Find where the given text appears and provide that cell's center as (X, Y) coordinate. 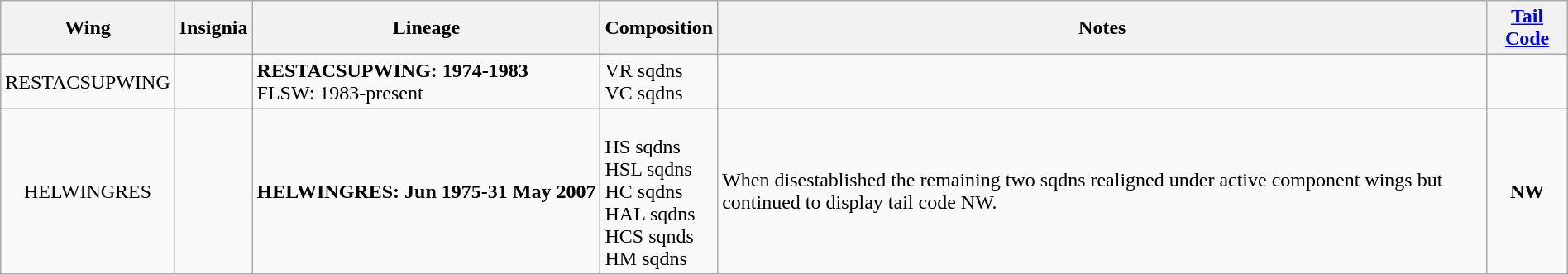
HELWINGRES: Jun 1975-31 May 2007 (427, 191)
NW (1527, 191)
Tail Code (1527, 28)
Wing (88, 28)
Composition (659, 28)
RESTACSUPWING: 1974-1983FLSW: 1983-present (427, 81)
HELWINGRES (88, 191)
HS sqdnsHSL sqdnsHC sqdnsHAL sqdnsHCS sqndsHM sqdns (659, 191)
Notes (1102, 28)
RESTACSUPWING (88, 81)
Insignia (213, 28)
Lineage (427, 28)
When disestablished the remaining two sqdns realigned under active component wings but continued to display tail code NW. (1102, 191)
VR sqdnsVC sqdns (659, 81)
